Locate the cell with the specified text and output its (x, y) center coordinate. 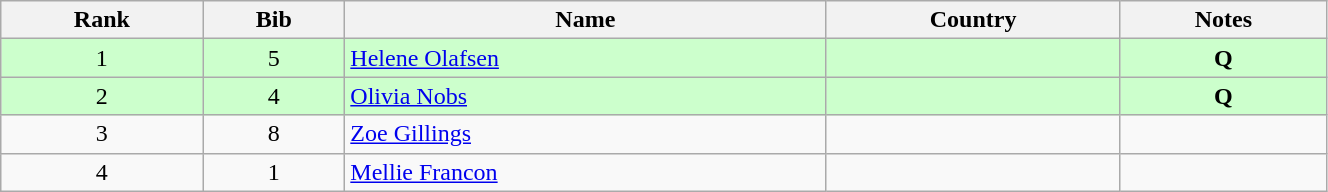
Country (973, 20)
5 (274, 58)
Rank (102, 20)
Notes (1223, 20)
Helene Olafsen (586, 58)
Name (586, 20)
Mellie Francon (586, 172)
Zoe Gillings (586, 134)
2 (102, 96)
Bib (274, 20)
8 (274, 134)
3 (102, 134)
Olivia Nobs (586, 96)
